Pinpoint the cell where the given text exists, returning its (X, Y) midpoint coordinate. 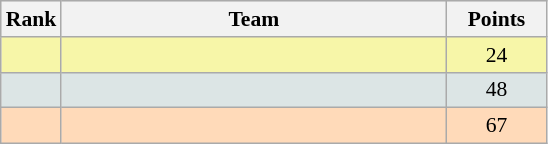
67 (496, 126)
48 (496, 90)
24 (496, 55)
Team (254, 19)
Rank (32, 19)
Points (496, 19)
